From the cell containing the given text, extract its center point as (X, Y) coordinate. 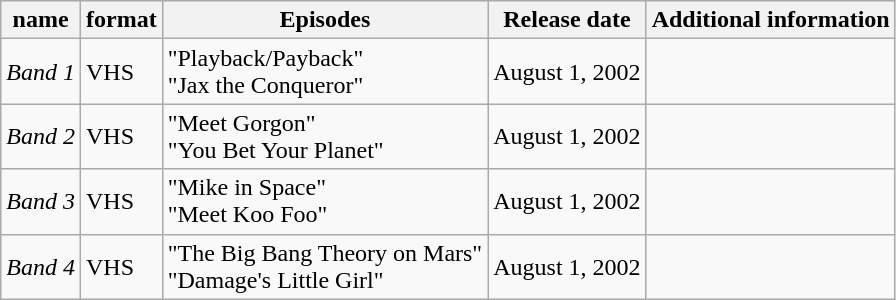
"Playback/Payback""Jax the Conqueror" (325, 72)
"The Big Bang Theory on Mars""Damage's Little Girl" (325, 266)
"Meet Gorgon""You Bet Your Planet" (325, 136)
Band 4 (41, 266)
Additional information (770, 20)
Band 2 (41, 136)
Band 3 (41, 202)
Band 1 (41, 72)
Release date (567, 20)
name (41, 20)
Episodes (325, 20)
format (121, 20)
"Mike in Space""Meet Koo Foo" (325, 202)
